Locate the cell with the specified text and output its [x, y] center coordinate. 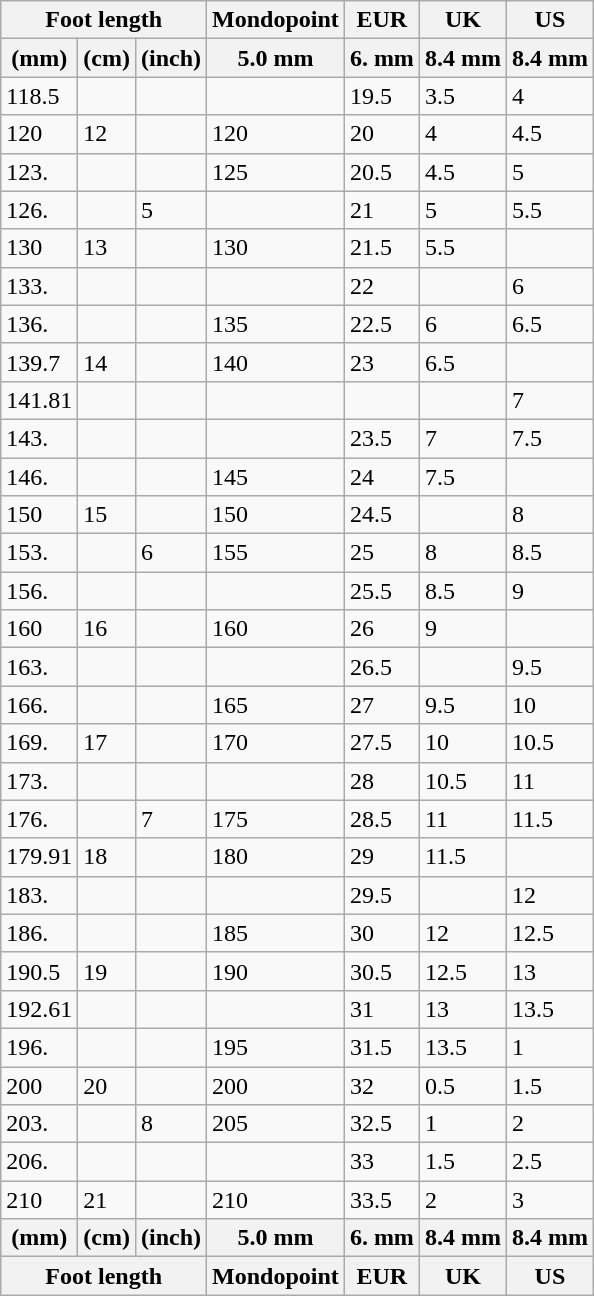
143. [40, 438]
179.91 [40, 857]
190.5 [40, 971]
163. [40, 667]
166. [40, 705]
24 [382, 477]
185 [276, 933]
175 [276, 819]
32 [382, 1085]
126. [40, 210]
26.5 [382, 667]
15 [107, 515]
23 [382, 362]
16 [107, 629]
125 [276, 172]
25 [382, 553]
22 [382, 286]
28.5 [382, 819]
26 [382, 629]
140 [276, 362]
23.5 [382, 438]
17 [107, 743]
0.5 [462, 1085]
31 [382, 1009]
136. [40, 324]
123. [40, 172]
153. [40, 553]
27 [382, 705]
29.5 [382, 895]
3 [550, 1200]
22.5 [382, 324]
141.81 [40, 400]
33 [382, 1162]
206. [40, 1162]
165 [276, 705]
30.5 [382, 971]
180 [276, 857]
25.5 [382, 591]
176. [40, 819]
29 [382, 857]
183. [40, 895]
190 [276, 971]
155 [276, 553]
139.7 [40, 362]
196. [40, 1047]
192.61 [40, 1009]
30 [382, 933]
24.5 [382, 515]
169. [40, 743]
186. [40, 933]
156. [40, 591]
170 [276, 743]
205 [276, 1124]
203. [40, 1124]
20.5 [382, 172]
195 [276, 1047]
135 [276, 324]
118.5 [40, 96]
2.5 [550, 1162]
133. [40, 286]
19.5 [382, 96]
173. [40, 781]
33.5 [382, 1200]
14 [107, 362]
18 [107, 857]
31.5 [382, 1047]
146. [40, 477]
28 [382, 781]
27.5 [382, 743]
32.5 [382, 1124]
21.5 [382, 248]
19 [107, 971]
3.5 [462, 96]
145 [276, 477]
